From the cell containing the given text, extract its center point as (X, Y) coordinate. 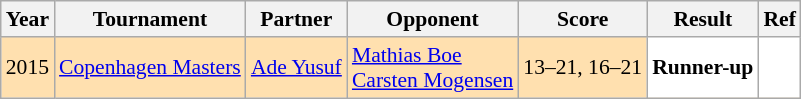
Result (702, 19)
Score (582, 19)
Mathias Boe Carsten Mogensen (432, 68)
Ade Yusuf (296, 68)
Year (28, 19)
Opponent (432, 19)
Copenhagen Masters (150, 68)
Tournament (150, 19)
Partner (296, 19)
Ref (779, 19)
13–21, 16–21 (582, 68)
Runner-up (702, 68)
2015 (28, 68)
